Return the [X, Y] coordinate for the center point of the cell that contains the specified text.  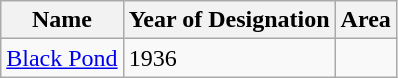
Black Pond [62, 58]
1936 [229, 58]
Year of Designation [229, 20]
Area [366, 20]
Name [62, 20]
